Extract the [X, Y] coordinate from the center of the cell holding the provided text.  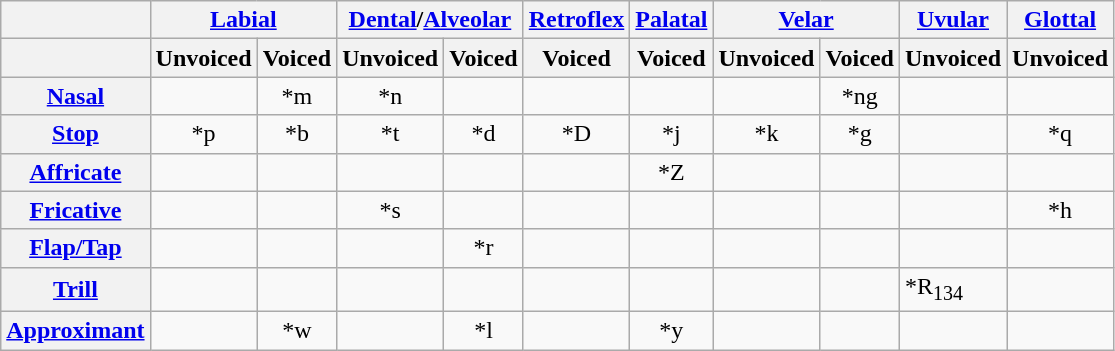
*ng [860, 96]
*g [860, 134]
Velar [806, 20]
*b [297, 134]
Approximant [76, 331]
*k [766, 134]
*d [484, 134]
*h [1060, 210]
*p [204, 134]
Trill [76, 289]
*r [484, 248]
*n [390, 96]
Flap/Tap [76, 248]
*Z [672, 172]
*D [576, 134]
*q [1060, 134]
*y [672, 331]
*m [297, 96]
Affricate [76, 172]
*j [672, 134]
Uvular [952, 20]
*R134 [952, 289]
Retroflex [576, 20]
*l [484, 331]
Palatal [672, 20]
*t [390, 134]
Dental/Alveolar [430, 20]
Glottal [1060, 20]
Stop [76, 134]
Labial [244, 20]
*w [297, 331]
*s [390, 210]
Nasal [76, 96]
Fricative [76, 210]
